Find where the given text appears and provide that cell's center as (x, y) coordinate. 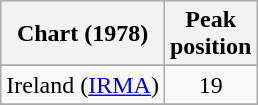
Chart (1978) (83, 34)
Ireland (IRMA) (83, 85)
19 (210, 85)
Peakposition (210, 34)
